Search for the cell housing the specified text and yield its [X, Y] center coordinate. 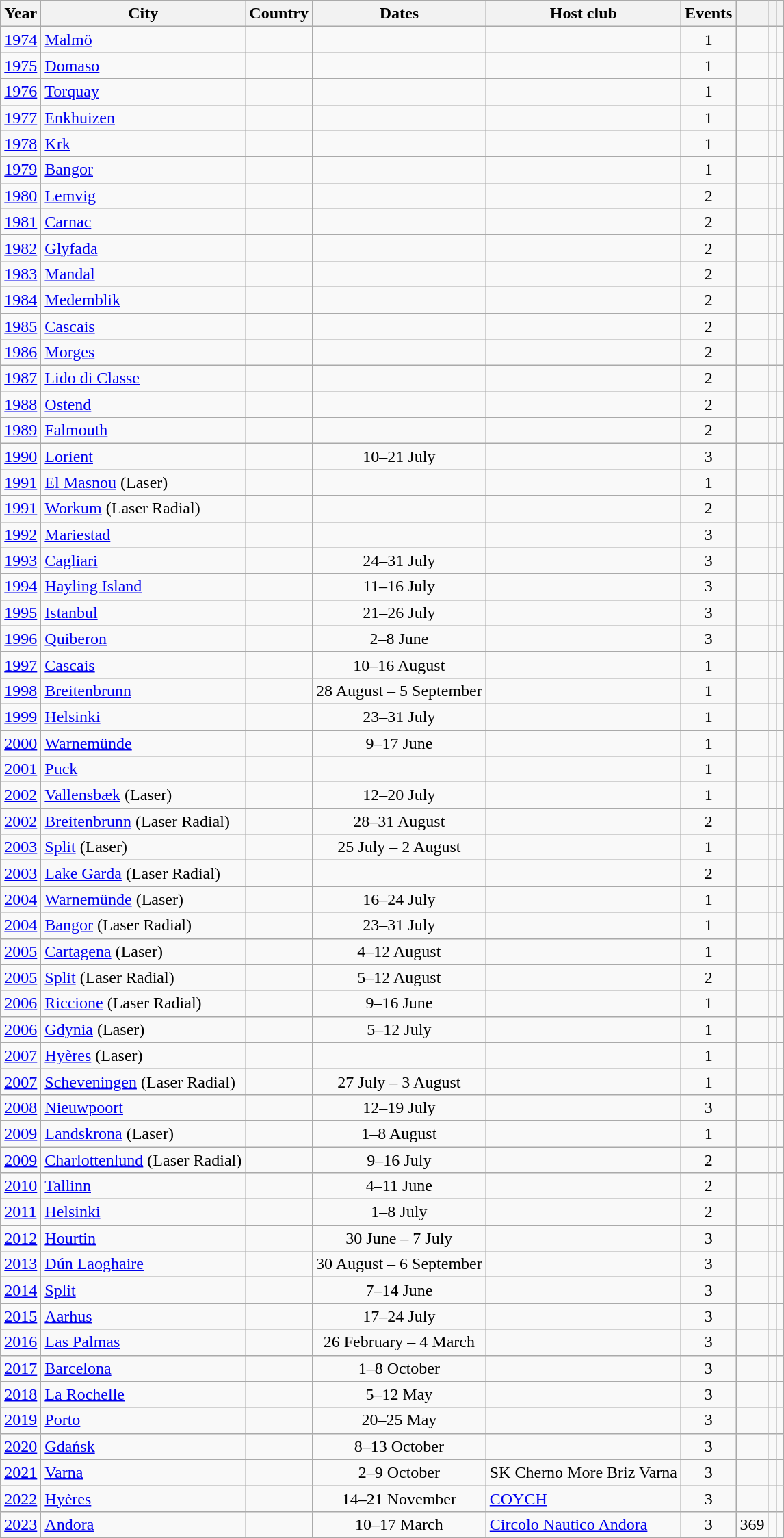
30 June – 7 July [400, 1238]
COYCH [583, 1498]
11–16 July [400, 587]
Landskrona (Laser) [144, 1133]
1980 [21, 196]
2010 [21, 1186]
16–24 July [400, 899]
1981 [21, 222]
2001 [21, 769]
Dates [400, 14]
Split (Laser) [144, 847]
20–25 May [400, 1420]
Lake Garda (Laser Radial) [144, 873]
14–21 November [400, 1498]
Warnemünde (Laser) [144, 899]
Bangor [144, 170]
Enkhuizen [144, 118]
1986 [21, 353]
2–8 June [400, 639]
Warnemünde [144, 743]
Medemblik [144, 300]
2018 [21, 1394]
Krk [144, 144]
Lido di Classe [144, 379]
1996 [21, 639]
2013 [21, 1264]
9–16 July [400, 1160]
Dún Laoghaire [144, 1264]
Carnac [144, 222]
Mariestad [144, 535]
Hyères (Laser) [144, 1055]
Varna [144, 1472]
2017 [21, 1368]
Falmouth [144, 431]
2019 [21, 1420]
28–31 August [400, 821]
7–14 June [400, 1290]
2012 [21, 1238]
1982 [21, 248]
10–17 March [400, 1524]
30 August – 6 September [400, 1264]
Malmö [144, 40]
La Rochelle [144, 1394]
25 July – 2 August [400, 847]
Las Palmas [144, 1342]
2023 [21, 1524]
Barcelona [144, 1368]
Aarhus [144, 1316]
5–12 July [400, 1029]
1978 [21, 144]
2–9 October [400, 1472]
Cartagena (Laser) [144, 951]
5–12 May [400, 1394]
369 [753, 1524]
2014 [21, 1290]
Ostend [144, 405]
Puck [144, 769]
Tallinn [144, 1186]
Hyères [144, 1498]
Hourtin [144, 1238]
1990 [21, 457]
2011 [21, 1212]
17–24 July [400, 1316]
2016 [21, 1342]
2000 [21, 743]
1984 [21, 300]
Domaso [144, 66]
12–19 July [400, 1107]
28 August – 5 September [400, 691]
Lemvig [144, 196]
SK Cherno More Briz Varna [583, 1472]
9–16 June [400, 1003]
Events [708, 14]
Nieuwpoort [144, 1107]
1989 [21, 431]
1988 [21, 405]
2008 [21, 1107]
Workum (Laser Radial) [144, 509]
1976 [21, 92]
1985 [21, 326]
1994 [21, 587]
Porto [144, 1420]
Riccione (Laser Radial) [144, 1003]
1974 [21, 40]
Glyfada [144, 248]
4–11 June [400, 1186]
1999 [21, 717]
2022 [21, 1498]
Morges [144, 353]
Gdynia (Laser) [144, 1029]
Torquay [144, 92]
5–12 August [400, 977]
24–31 July [400, 561]
Host club [583, 14]
9–17 June [400, 743]
1987 [21, 379]
Quiberon [144, 639]
Bangor (Laser Radial) [144, 925]
27 July – 3 August [400, 1081]
1992 [21, 535]
Istanbul [144, 613]
Split [144, 1290]
El Masnou (Laser) [144, 483]
26 February – 4 March [400, 1342]
21–26 July [400, 613]
1977 [21, 118]
Scheveningen (Laser Radial) [144, 1081]
4–12 August [400, 951]
2015 [21, 1316]
12–20 July [400, 795]
10–21 July [400, 457]
City [144, 14]
10–16 August [400, 665]
1997 [21, 665]
2021 [21, 1472]
1983 [21, 274]
Lorient [144, 457]
1975 [21, 66]
Country [279, 14]
1–8 August [400, 1133]
1–8 July [400, 1212]
Breitenbrunn (Laser Radial) [144, 821]
Vallensbæk (Laser) [144, 795]
Mandal [144, 274]
8–13 October [400, 1446]
1993 [21, 561]
1979 [21, 170]
Split (Laser Radial) [144, 977]
1998 [21, 691]
Breitenbrunn [144, 691]
Cagliari [144, 561]
Year [21, 14]
1–8 October [400, 1368]
Gdańsk [144, 1446]
2020 [21, 1446]
Hayling Island [144, 587]
Circolo Nautico Andora [583, 1524]
Andora [144, 1524]
Charlottenlund (Laser Radial) [144, 1160]
1995 [21, 613]
